Scan for the cell matching the given text and deliver its (X, Y) coordinate at center. 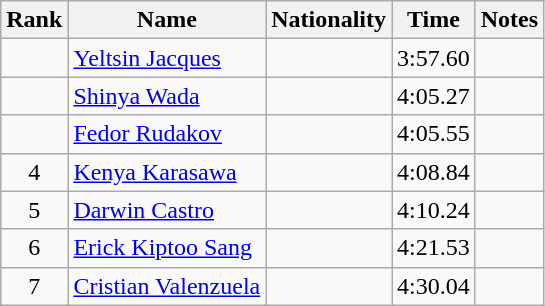
Erick Kiptoo Sang (167, 248)
Darwin Castro (167, 210)
4:08.84 (434, 172)
4:10.24 (434, 210)
7 (34, 286)
Fedor Rudakov (167, 134)
6 (34, 248)
3:57.60 (434, 58)
Nationality (329, 20)
4:05.27 (434, 96)
Shinya Wada (167, 96)
Yeltsin Jacques (167, 58)
Kenya Karasawa (167, 172)
Cristian Valenzuela (167, 286)
Name (167, 20)
4:05.55 (434, 134)
4:21.53 (434, 248)
5 (34, 210)
4:30.04 (434, 286)
Time (434, 20)
Rank (34, 20)
4 (34, 172)
Notes (509, 20)
